For the text-containing cell, return its midpoint in (X, Y) coordinate format. 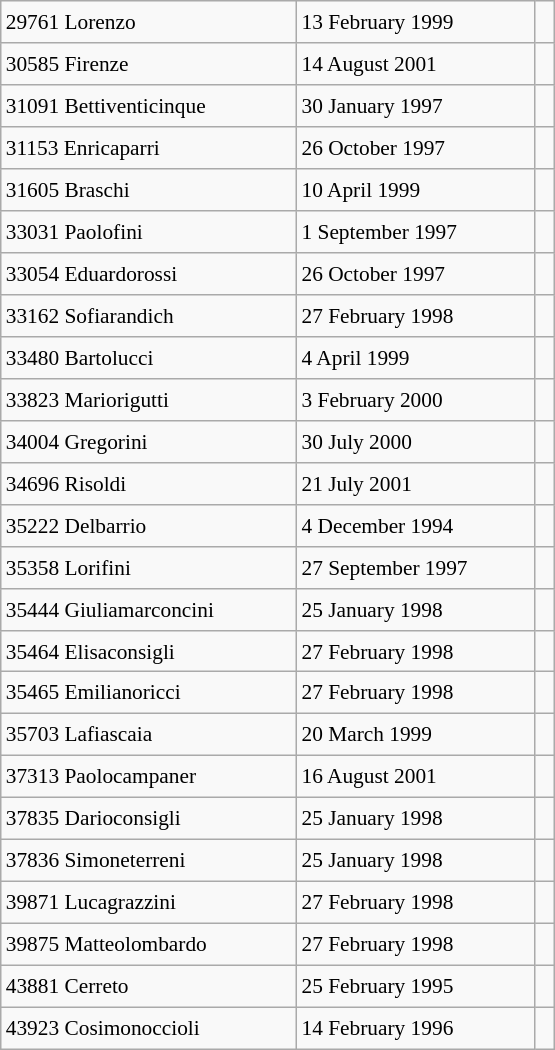
37836 Simoneterreni (149, 861)
35444 Giuliamarconcini (149, 609)
33054 Eduardorossi (149, 274)
33162 Sofiarandich (149, 316)
27 September 1997 (416, 567)
16 August 2001 (416, 777)
43881 Cerreto (149, 986)
13 February 1999 (416, 22)
43923 Cosimonoccioli (149, 1028)
3 February 2000 (416, 399)
35703 Lafiascaia (149, 735)
30585 Firenze (149, 64)
14 August 2001 (416, 64)
35464 Elisaconsigli (149, 651)
37313 Paolocampaner (149, 777)
20 March 1999 (416, 735)
33031 Paolofini (149, 232)
31091 Bettiventicinque (149, 106)
29761 Lorenzo (149, 22)
1 September 1997 (416, 232)
33823 Mariorigutti (149, 399)
10 April 1999 (416, 190)
37835 Darioconsigli (149, 819)
35222 Delbarrio (149, 525)
4 April 1999 (416, 358)
21 July 2001 (416, 483)
34696 Risoldi (149, 483)
39871 Lucagrazzini (149, 903)
14 February 1996 (416, 1028)
33480 Bartolucci (149, 358)
30 July 2000 (416, 441)
35465 Emilianoricci (149, 693)
30 January 1997 (416, 106)
31153 Enricaparri (149, 148)
4 December 1994 (416, 525)
35358 Lorifini (149, 567)
34004 Gregorini (149, 441)
31605 Braschi (149, 190)
39875 Matteolombardo (149, 945)
25 February 1995 (416, 986)
